Return the (X, Y) coordinate for the center point of the cell that contains the specified text.  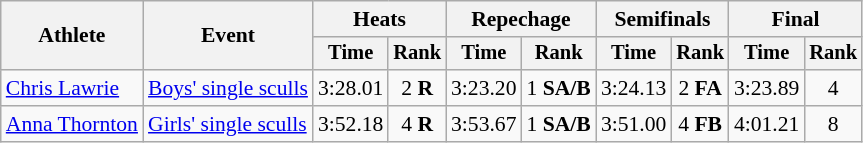
Boys' single sculls (228, 88)
Repechage (521, 19)
Athlete (72, 36)
2 R (417, 88)
4 R (417, 124)
3:23.89 (766, 88)
4:01.21 (766, 124)
4 FB (700, 124)
Heats (380, 19)
Chris Lawrie (72, 88)
3:53.67 (484, 124)
3:52.18 (350, 124)
Event (228, 36)
2 FA (700, 88)
Final (796, 19)
Girls' single sculls (228, 124)
3:51.00 (634, 124)
3:28.01 (350, 88)
3:24.13 (634, 88)
8 (833, 124)
4 (833, 88)
Anna Thornton (72, 124)
Semifinals (662, 19)
3:23.20 (484, 88)
